Return (x, y) of the center of cell containing provided text 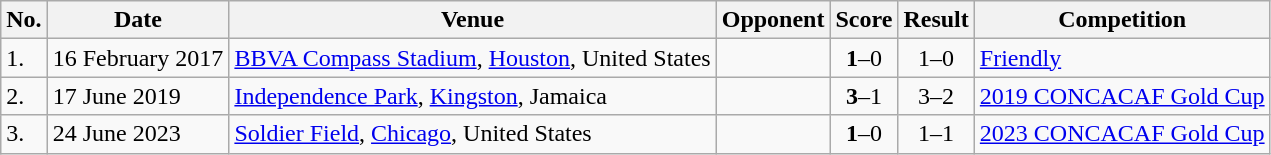
Friendly (1122, 58)
2. (24, 96)
17 June 2019 (138, 96)
Soldier Field, Chicago, United States (472, 134)
3–1 (864, 96)
1. (24, 58)
16 February 2017 (138, 58)
Result (936, 20)
2023 CONCACAF Gold Cup (1122, 134)
No. (24, 20)
Venue (472, 20)
3–2 (936, 96)
Independence Park, Kingston, Jamaica (472, 96)
24 June 2023 (138, 134)
Competition (1122, 20)
Score (864, 20)
Opponent (773, 20)
BBVA Compass Stadium, Houston, United States (472, 58)
3. (24, 134)
2019 CONCACAF Gold Cup (1122, 96)
1–1 (936, 134)
Date (138, 20)
